Scan for the cell matching the given text and deliver its [X, Y] coordinate at center. 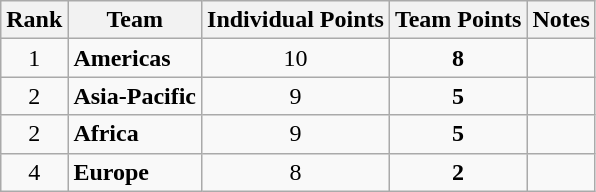
Europe [135, 172]
10 [296, 58]
Rank [34, 20]
Individual Points [296, 20]
Africa [135, 134]
Notes [561, 20]
Team [135, 20]
1 [34, 58]
Team Points [458, 20]
Americas [135, 58]
Asia-Pacific [135, 96]
4 [34, 172]
